Return (x, y) of the center of cell containing provided text 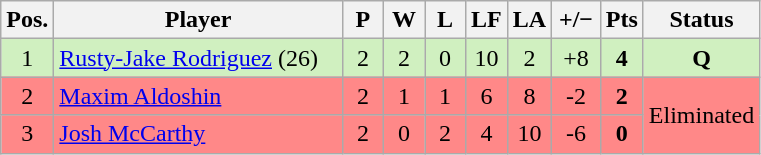
Pos. (28, 20)
-2 (576, 96)
-6 (576, 134)
Josh McCarthy (198, 134)
Player (198, 20)
W (404, 20)
6 (487, 96)
Status (701, 20)
Pts (622, 20)
LA (529, 20)
P (362, 20)
3 (28, 134)
+8 (576, 58)
Rusty-Jake Rodriguez (26) (198, 58)
Maxim Aldoshin (198, 96)
L (444, 20)
Eliminated (701, 115)
+/− (576, 20)
Q (701, 58)
LF (487, 20)
8 (529, 96)
